Find where the given text appears and provide that cell's center as [x, y] coordinate. 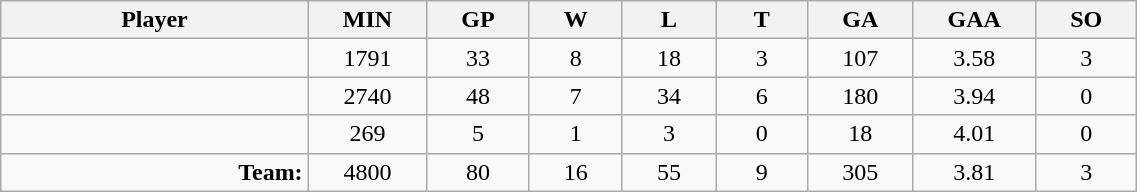
GAA [974, 20]
5 [478, 134]
6 [762, 96]
3.94 [974, 96]
269 [368, 134]
3.58 [974, 58]
55 [668, 172]
107 [860, 58]
1791 [368, 58]
4.01 [974, 134]
Team: [154, 172]
8 [576, 58]
7 [576, 96]
34 [668, 96]
180 [860, 96]
3.81 [974, 172]
305 [860, 172]
16 [576, 172]
80 [478, 172]
Player [154, 20]
2740 [368, 96]
1 [576, 134]
T [762, 20]
MIN [368, 20]
33 [478, 58]
48 [478, 96]
L [668, 20]
W [576, 20]
GP [478, 20]
9 [762, 172]
SO [1086, 20]
GA [860, 20]
4800 [368, 172]
